Capture the cell that displays the provided text and extract its (X, Y) central coordinate. 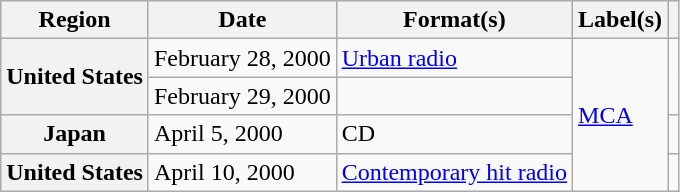
Contemporary hit radio (454, 172)
April 10, 2000 (242, 172)
Format(s) (454, 20)
Urban radio (454, 58)
Date (242, 20)
February 29, 2000 (242, 96)
CD (454, 134)
Japan (75, 134)
April 5, 2000 (242, 134)
Label(s) (620, 20)
February 28, 2000 (242, 58)
MCA (620, 115)
Region (75, 20)
